Provide the [X, Y] coordinate of the cell's center where the given text is located.  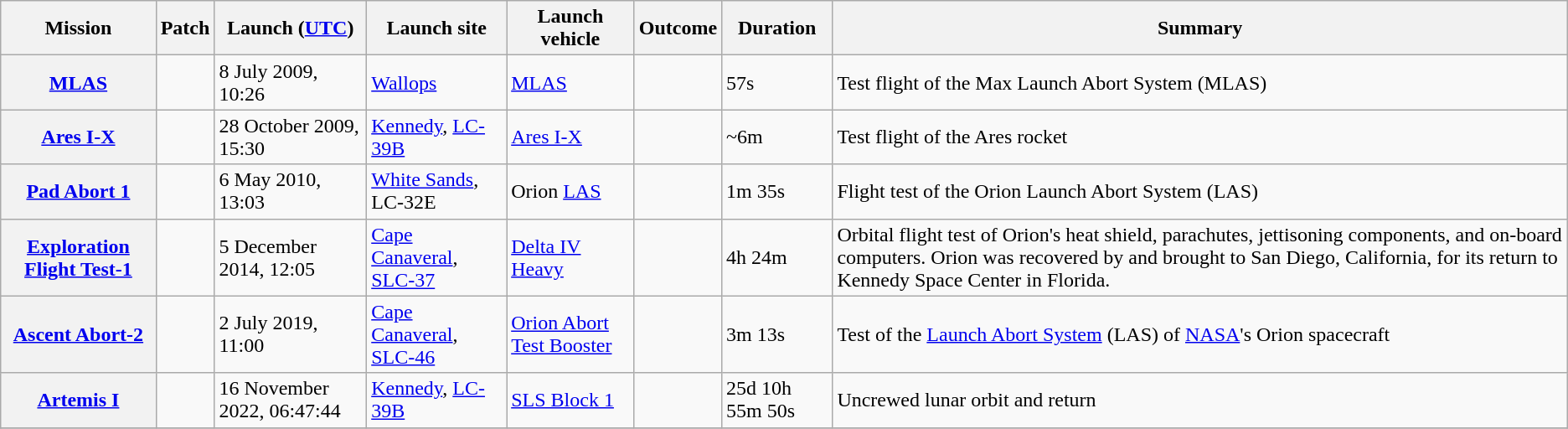
Wallops [437, 82]
Mission [79, 28]
Summary [1199, 28]
2 July 2019, 11:00 [291, 334]
Test flight of the Max Launch Abort System (MLAS) [1199, 82]
8 July 2009, 10:26 [291, 82]
6 May 2010, 13:03 [291, 191]
Cape Canaveral, SLC-46 [437, 334]
Test of the Launch Abort System (LAS) of NASA's Orion spacecraft [1199, 334]
Orion LAS [571, 191]
3m 13s [777, 334]
Uncrewed lunar orbit and return [1199, 401]
Launch (UTC) [291, 28]
Delta IV Heavy [571, 257]
Duration [777, 28]
4h 24m [777, 257]
25d 10h 55m 50s [777, 401]
Outcome [678, 28]
White Sands, LC-32E [437, 191]
1m 35s [777, 191]
57s [777, 82]
Launch site [437, 28]
Orion Abort Test Booster [571, 334]
Ascent Abort-2 [79, 334]
28 October 2009, 15:30 [291, 137]
5 December 2014, 12:05 [291, 257]
Artemis I [79, 401]
~6m [777, 137]
Patch [185, 28]
Flight test of the Orion Launch Abort System (LAS) [1199, 191]
Pad Abort 1 [79, 191]
Exploration Flight Test-1 [79, 257]
16 November 2022, 06:47:44 [291, 401]
Cape Canaveral, SLC-37 [437, 257]
Launch vehicle [571, 28]
Test flight of the Ares rocket [1199, 137]
SLS Block 1 [571, 401]
